Return the (X, Y) coordinate for the center point of the cell that contains the specified text.  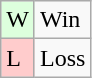
Loss (62, 58)
W (18, 20)
L (18, 58)
Win (62, 20)
